Find where the given text appears and provide that cell's center as [X, Y] coordinate. 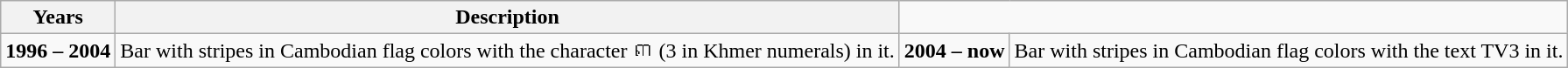
Bar with stripes in Cambodian flag colors with the character ៣ (3 in Khmer numerals) in it. [508, 51]
1996 – 2004 [58, 51]
2004 – now [954, 51]
Bar with stripes in Cambodian flag colors with the text TV3 in it. [1289, 51]
Description [508, 17]
Years [58, 17]
